From the cell containing the given text, extract its center point as [X, Y] coordinate. 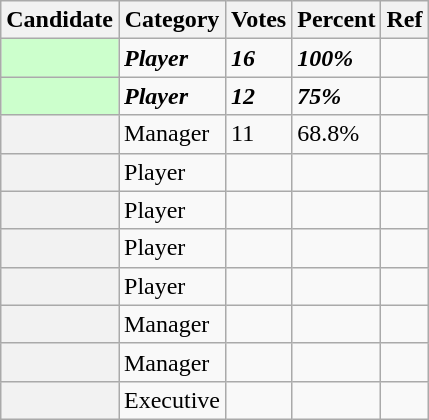
Candidate [60, 20]
Ref [404, 20]
Category [172, 20]
75% [336, 96]
68.8% [336, 134]
11 [259, 134]
100% [336, 58]
Votes [259, 20]
Percent [336, 20]
16 [259, 58]
Executive [172, 400]
12 [259, 96]
